Locate the cell with the specified text and output its [x, y] center coordinate. 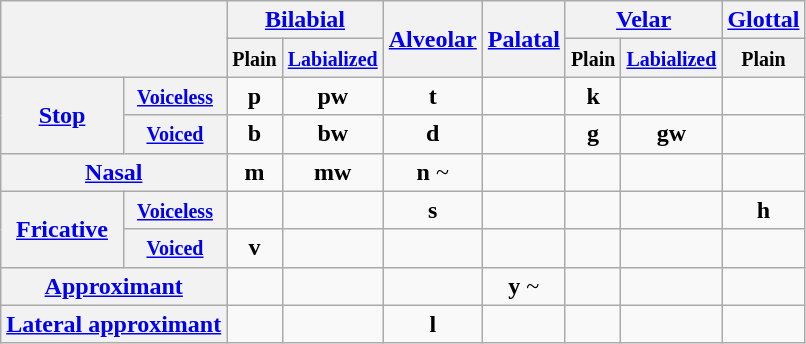
pw [332, 96]
Nasal [114, 172]
n ~ [432, 172]
s [432, 210]
v [255, 248]
gw [672, 134]
t [432, 96]
m [255, 172]
Approximant [114, 286]
g [593, 134]
bw [332, 134]
l [432, 324]
d [432, 134]
mw [332, 172]
Alveolar [432, 39]
Stop [62, 115]
Palatal [524, 39]
k [593, 96]
Bilabial [306, 20]
p [255, 96]
Velar [644, 20]
Glottal [764, 20]
y ~ [524, 286]
b [255, 134]
Fricative [62, 229]
h [764, 210]
Lateral approximant [114, 324]
